Pinpoint the cell where the given text exists, returning its (x, y) midpoint coordinate. 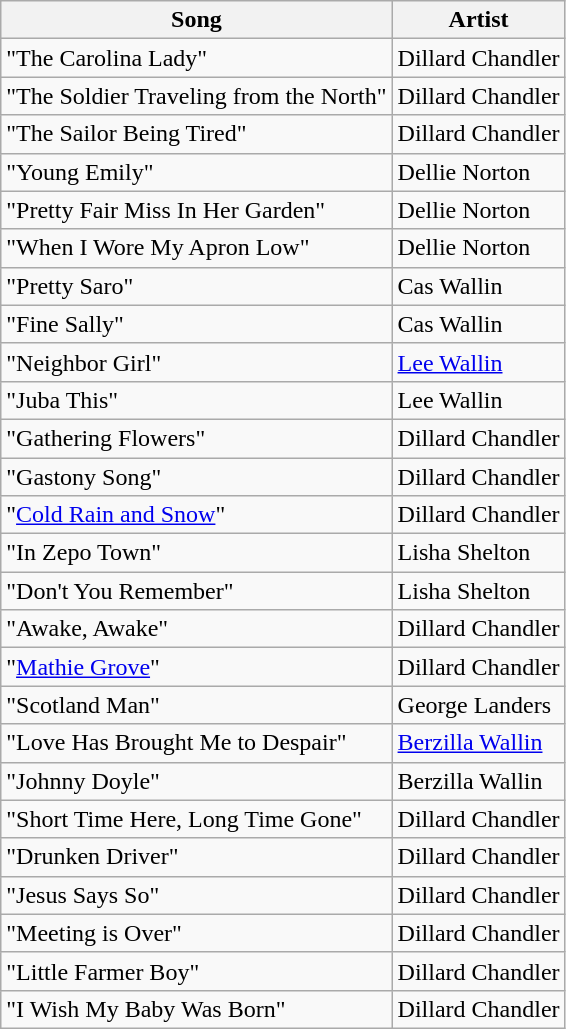
"Meeting is Over" (196, 933)
"I Wish My Baby Was Born" (196, 1009)
"Gastony Song" (196, 477)
"Drunken Driver" (196, 857)
"Juba This" (196, 400)
"In Zepo Town" (196, 553)
"Jesus Says So" (196, 895)
Song (196, 20)
"Awake, Awake" (196, 629)
"Neighbor Girl" (196, 362)
"Johnny Doyle" (196, 781)
"Cold Rain and Snow" (196, 515)
"Mathie Grove" (196, 667)
"The Sailor Being Tired" (196, 134)
"Gathering Flowers" (196, 438)
"Young Emily" (196, 172)
"When I Wore My Apron Low" (196, 248)
"The Carolina Lady" (196, 58)
"Scotland Man" (196, 705)
"Little Farmer Boy" (196, 971)
"Don't You Remember" (196, 591)
"Fine Sally" (196, 324)
"The Soldier Traveling from the North" (196, 96)
"Short Time Here, Long Time Gone" (196, 819)
"Pretty Saro" (196, 286)
George Landers (478, 705)
Artist (478, 20)
"Pretty Fair Miss In Her Garden" (196, 210)
"Love Has Brought Me to Despair" (196, 743)
